From the cell containing the given text, extract its center point as [X, Y] coordinate. 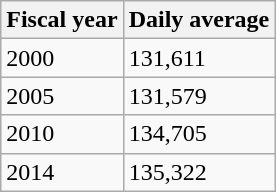
2010 [62, 134]
131,611 [199, 58]
134,705 [199, 134]
2000 [62, 58]
135,322 [199, 172]
2014 [62, 172]
131,579 [199, 96]
2005 [62, 96]
Fiscal year [62, 20]
Daily average [199, 20]
